For the text-containing cell, return its midpoint in [x, y] coordinate format. 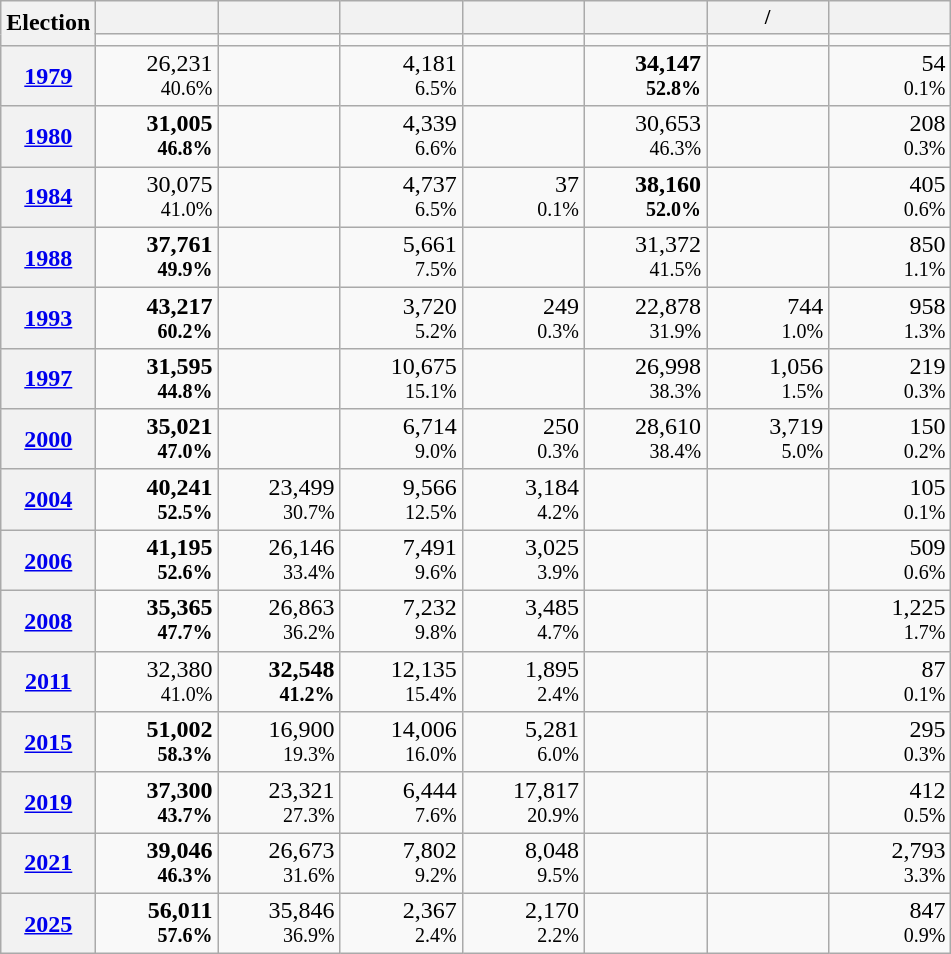
2015 [48, 742]
56,01157.6% [157, 924]
1979 [48, 76]
2190.3% [890, 378]
26,14633.4% [279, 560]
2019 [48, 802]
1984 [48, 198]
38,16052.0% [645, 198]
540.1% [890, 76]
3,7205.2% [401, 318]
8501.1% [890, 258]
4,7376.5% [401, 198]
2490.3% [523, 318]
43,21760.2% [157, 318]
2011 [48, 682]
6,7149.0% [401, 440]
2008 [48, 622]
40,24152.5% [157, 500]
5090.6% [890, 560]
2021 [48, 864]
1980 [48, 136]
1988 [48, 258]
Election [48, 24]
7,2329.8% [401, 622]
37,76149.9% [157, 258]
5,6617.5% [401, 258]
1500.2% [890, 440]
2500.3% [523, 440]
23,32127.3% [279, 802]
32,54841.2% [279, 682]
30,65346.3% [645, 136]
2080.3% [890, 136]
35,36547.7% [157, 622]
1,8952.4% [523, 682]
2006 [48, 560]
1993 [48, 318]
5,2816.0% [523, 742]
6,4447.6% [401, 802]
22,87831.9% [645, 318]
31,37241.5% [645, 258]
4,1816.5% [401, 76]
39,04646.3% [157, 864]
2,7933.3% [890, 864]
30,07541.0% [157, 198]
10,67515.1% [401, 378]
9581.3% [890, 318]
12,13515.4% [401, 682]
870.1% [890, 682]
4050.6% [890, 198]
370.1% [523, 198]
4,3396.6% [401, 136]
26,23140.6% [157, 76]
3,1844.2% [523, 500]
17,81720.9% [523, 802]
7,4919.6% [401, 560]
35,84636.9% [279, 924]
16,90019.3% [279, 742]
35,02147.0% [157, 440]
31,59544.8% [157, 378]
14,00616.0% [401, 742]
8,0489.5% [523, 864]
51,00258.3% [157, 742]
34,14752.8% [645, 76]
28,61038.4% [645, 440]
1997 [48, 378]
2025 [48, 924]
37,30043.7% [157, 802]
31,00546.8% [157, 136]
3,4854.7% [523, 622]
9,56612.5% [401, 500]
32,38041.0% [157, 682]
2000 [48, 440]
2950.3% [890, 742]
1,2251.7% [890, 622]
41,19552.6% [157, 560]
2,1702.2% [523, 924]
1050.1% [890, 500]
26,86336.2% [279, 622]
26,67331.6% [279, 864]
2,3672.4% [401, 924]
3,0253.9% [523, 560]
/ [768, 18]
1,0561.5% [768, 378]
23,49930.7% [279, 500]
2004 [48, 500]
3,7195.0% [768, 440]
7,8029.2% [401, 864]
7441.0% [768, 318]
26,99838.3% [645, 378]
4120.5% [890, 802]
8470.9% [890, 924]
